For the text-containing cell, return its midpoint in [x, y] coordinate format. 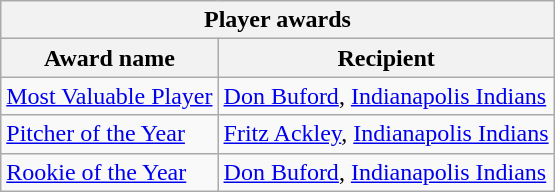
Most Valuable Player [110, 96]
Rookie of the Year [110, 172]
Pitcher of the Year [110, 134]
Award name [110, 58]
Fritz Ackley, Indianapolis Indians [386, 134]
Player awards [278, 20]
Recipient [386, 58]
